Output the [X, Y] coordinate of the center of the cell containing the given text.  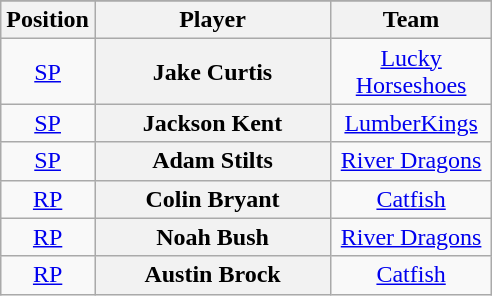
Lucky Horseshoes [412, 72]
Team [412, 20]
Colin Bryant [212, 199]
Austin Brock [212, 275]
Jake Curtis [212, 72]
Noah Bush [212, 237]
Position [48, 20]
Jackson Kent [212, 123]
LumberKings [412, 123]
Player [212, 20]
Adam Stilts [212, 161]
